Return the [X, Y] coordinate for the center point of the cell that contains the specified text.  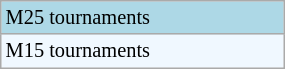
M25 tournaments [142, 17]
M15 tournaments [142, 51]
